Extract the [X, Y] coordinate from the center of the cell holding the provided text.  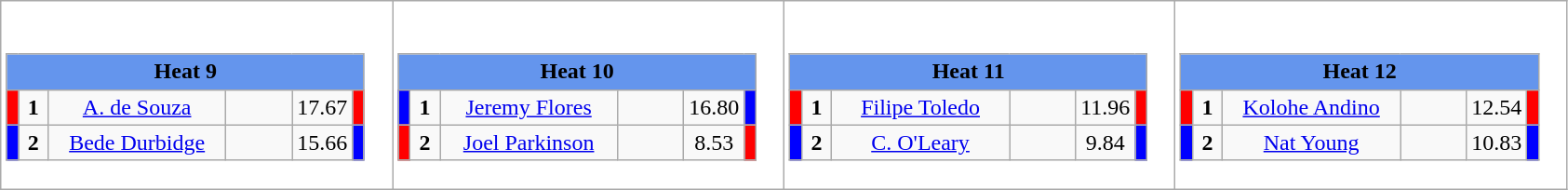
Nat Young [1312, 142]
Heat 9 [185, 72]
C. O'Leary [921, 142]
17.67 [322, 107]
9.84 [1106, 142]
11.96 [1106, 107]
Filipe Toledo [921, 107]
12.54 [1496, 107]
Bede Durbidge [138, 142]
Heat 12 [1360, 72]
Joel Parkinson [529, 142]
10.83 [1496, 142]
15.66 [322, 142]
Heat 12 1 Kolohe Andino 12.54 2 Nat Young 10.83 [1372, 95]
Heat 10 [577, 72]
A. de Souza [138, 107]
8.53 [715, 142]
Heat 11 1 Filipe Toledo 11.96 2 C. O'Leary 9.84 [980, 95]
Jeremy Flores [529, 107]
Heat 10 1 Jeremy Flores 16.80 2 Joel Parkinson 8.53 [588, 95]
16.80 [715, 107]
Heat 11 [968, 72]
Kolohe Andino [1312, 107]
Heat 9 1 A. de Souza 17.67 2 Bede Durbidge 15.66 [197, 95]
